Return [X, Y] of the center of cell containing provided text 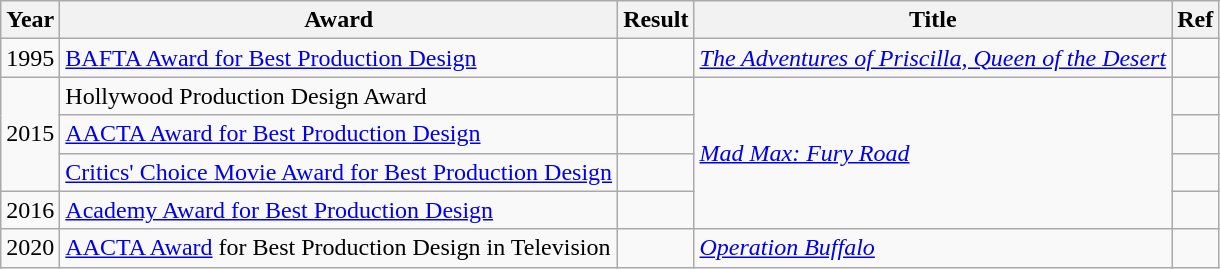
Award [339, 20]
Mad Max: Fury Road [933, 153]
2020 [30, 248]
Operation Buffalo [933, 248]
2016 [30, 210]
AACTA Award for Best Production Design in Television [339, 248]
Result [656, 20]
2015 [30, 134]
1995 [30, 58]
Ref [1196, 20]
The Adventures of Priscilla, Queen of the Desert [933, 58]
AACTA Award for Best Production Design [339, 134]
Academy Award for Best Production Design [339, 210]
Title [933, 20]
BAFTA Award for Best Production Design [339, 58]
Hollywood Production Design Award [339, 96]
Year [30, 20]
Critics' Choice Movie Award for Best Production Design [339, 172]
